Capture the cell that displays the provided text and extract its [x, y] central coordinate. 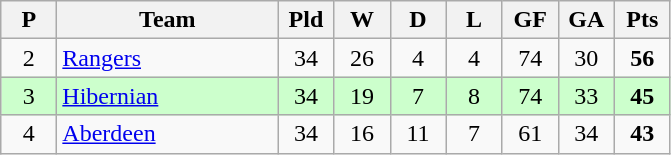
61 [530, 134]
19 [362, 96]
L [474, 20]
Hibernian [168, 96]
33 [586, 96]
30 [586, 58]
GA [586, 20]
Pld [306, 20]
Aberdeen [168, 134]
45 [642, 96]
Pts [642, 20]
W [362, 20]
26 [362, 58]
Rangers [168, 58]
GF [530, 20]
56 [642, 58]
D [418, 20]
P [29, 20]
2 [29, 58]
8 [474, 96]
43 [642, 134]
11 [418, 134]
16 [362, 134]
3 [29, 96]
Team [168, 20]
